Pinpoint the cell where the given text exists, returning its [x, y] midpoint coordinate. 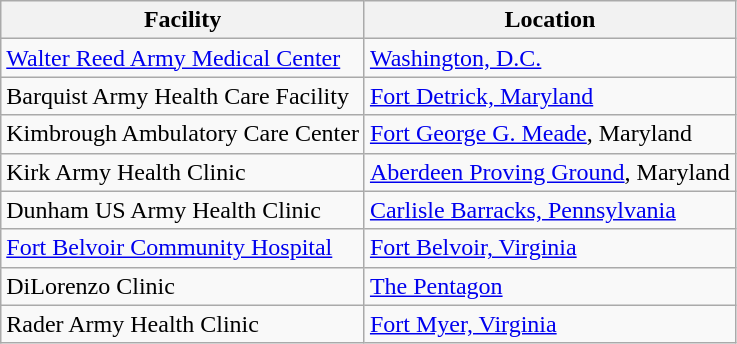
Carlisle Barracks, Pennsylvania [550, 210]
DiLorenzo Clinic [183, 286]
Walter Reed Army Medical Center [183, 58]
Kirk Army Health Clinic [183, 172]
Barquist Army Health Care Facility [183, 96]
Kimbrough Ambulatory Care Center [183, 134]
Aberdeen Proving Ground, Maryland [550, 172]
Fort George G. Meade, Maryland [550, 134]
Fort Myer, Virginia [550, 324]
Fort Belvoir, Virginia [550, 248]
Dunham US Army Health Clinic [183, 210]
Location [550, 20]
Facility [183, 20]
Rader Army Health Clinic [183, 324]
The Pentagon [550, 286]
Washington, D.C. [550, 58]
Fort Detrick, Maryland [550, 96]
Fort Belvoir Community Hospital [183, 248]
